Scan for the cell matching the given text and deliver its (X, Y) coordinate at center. 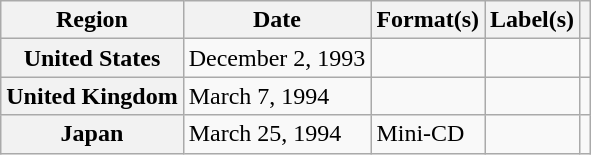
United Kingdom (92, 96)
Mini-CD (428, 134)
March 25, 1994 (277, 134)
Label(s) (532, 20)
Date (277, 20)
Region (92, 20)
December 2, 1993 (277, 58)
Format(s) (428, 20)
Japan (92, 134)
United States (92, 58)
March 7, 1994 (277, 96)
